Capture the cell that displays the provided text and extract its [x, y] central coordinate. 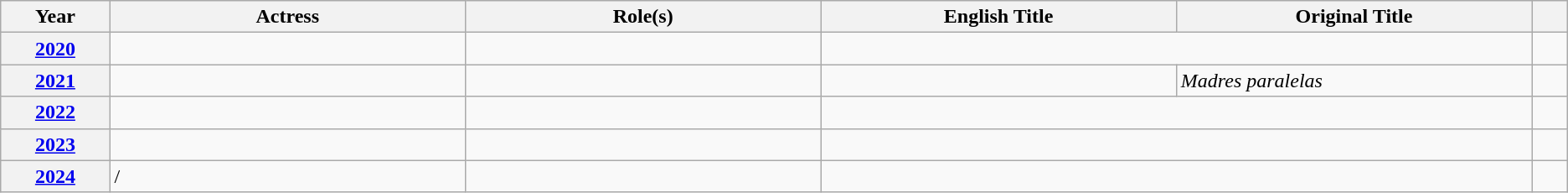
Actress [287, 17]
Year [55, 17]
Original Title [1354, 17]
Role(s) [642, 17]
/ [287, 176]
2023 [55, 144]
English Title [998, 17]
2021 [55, 81]
Madres paralelas [1354, 81]
2022 [55, 112]
2020 [55, 49]
2024 [55, 176]
